Return the (x, y) coordinate for the center point of the cell that contains the specified text.  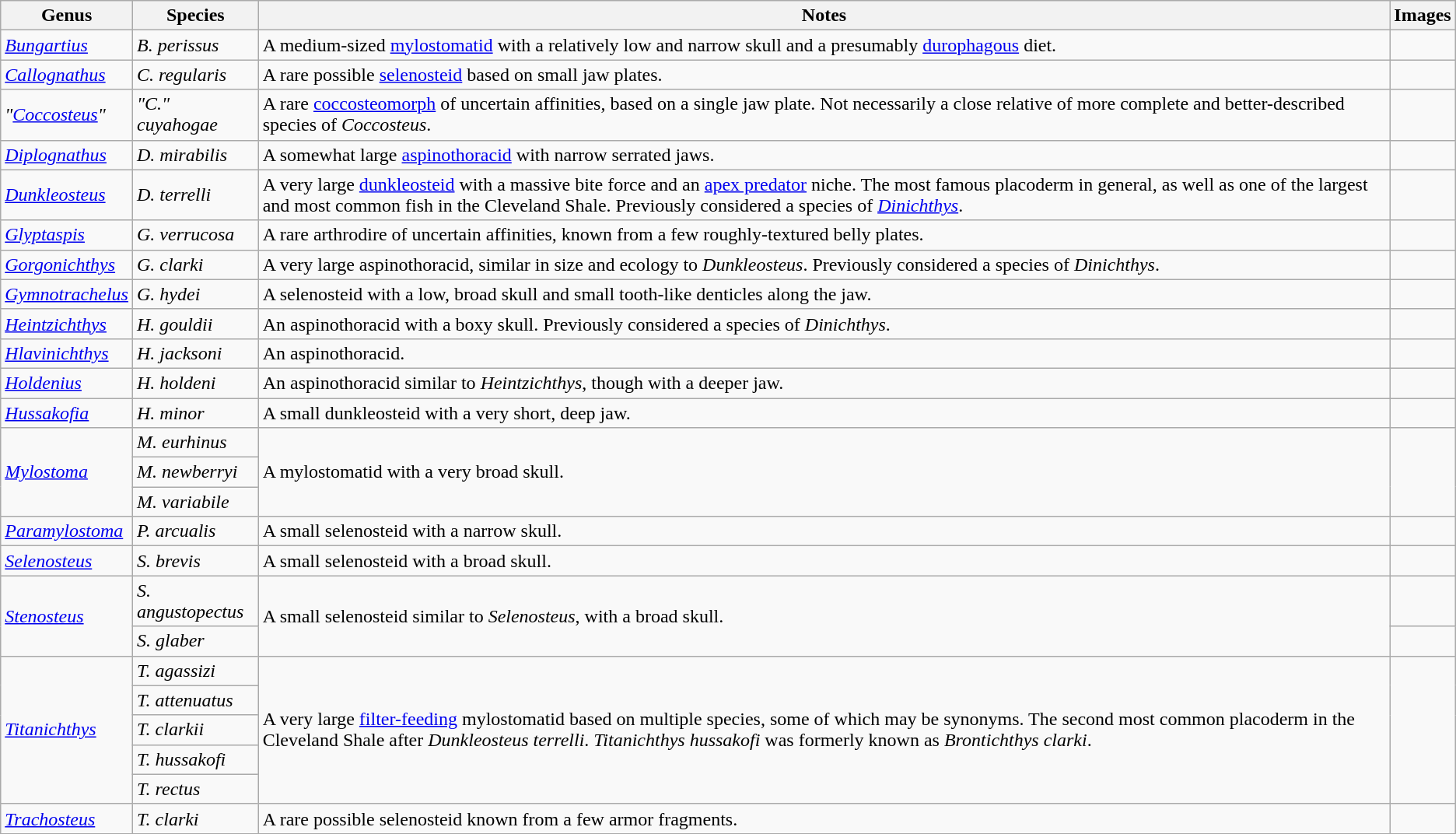
M. newberryi (195, 472)
Titanichthys (67, 730)
A small selenosteid with a broad skull. (824, 561)
T. clarki (195, 818)
A very large aspinothoracid, similar in size and ecology to Dunkleosteus. Previously considered a species of Dinichthys. (824, 265)
Genus (67, 16)
Paramylostoma (67, 531)
C. regularis (195, 75)
Notes (824, 16)
S. glaber (195, 641)
G. verrucosa (195, 235)
An aspinothoracid similar to Heintzichthys, though with a deeper jaw. (824, 383)
M. variabile (195, 502)
Diplognathus (67, 155)
Species (195, 16)
An aspinothoracid. (824, 353)
H. jacksoni (195, 353)
A small dunkleosteid with a very short, deep jaw. (824, 413)
S. brevis (195, 561)
A selenosteid with a low, broad skull and small tooth-like denticles along the jaw. (824, 294)
"C." cuyahogae (195, 115)
Heintzichthys (67, 324)
S. angustopectus (195, 601)
Glyptaspis (67, 235)
"Coccosteus" (67, 115)
Hlavinichthys (67, 353)
An aspinothoracid with a boxy skull. Previously considered a species of Dinichthys. (824, 324)
A mylostomatid with a very broad skull. (824, 472)
D. terrelli (195, 194)
Mylostoma (67, 472)
D. mirabilis (195, 155)
Hussakofia (67, 413)
Callognathus (67, 75)
H. minor (195, 413)
Holdenius (67, 383)
M. eurhinus (195, 443)
P. arcualis (195, 531)
Trachosteus (67, 818)
A rare possible selenosteid known from a few armor fragments. (824, 818)
Bungartius (67, 45)
Gymnotrachelus (67, 294)
H. holdeni (195, 383)
A small selenosteid with a narrow skull. (824, 531)
A rare arthrodire of uncertain affinities, known from a few roughly-textured belly plates. (824, 235)
T. rectus (195, 789)
A medium-sized mylostomatid with a relatively low and narrow skull and a presumably durophagous diet. (824, 45)
T. clarkii (195, 730)
Selenosteus (67, 561)
G. hydei (195, 294)
Stenosteus (67, 616)
T. agassizi (195, 671)
Gorgonichthys (67, 265)
Dunkleosteus (67, 194)
H. gouldii (195, 324)
A rare possible selenosteid based on small jaw plates. (824, 75)
A small selenosteid similar to Selenosteus, with a broad skull. (824, 616)
A somewhat large aspinothoracid with narrow serrated jaws. (824, 155)
G. clarki (195, 265)
T. hussakofi (195, 759)
T. attenuatus (195, 700)
B. perissus (195, 45)
Images (1423, 16)
